Return the [X, Y] coordinate for the center point of the cell that contains the specified text.  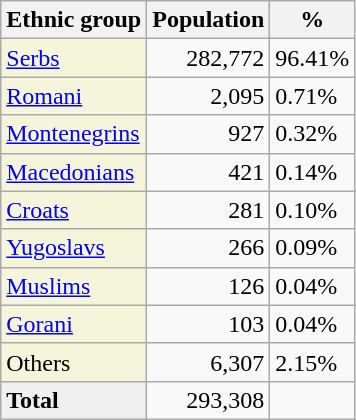
421 [208, 172]
266 [208, 248]
126 [208, 286]
96.41% [312, 58]
281 [208, 210]
282,772 [208, 58]
Gorani [74, 324]
Others [74, 362]
2,095 [208, 96]
Population [208, 20]
0.14% [312, 172]
0.32% [312, 134]
Serbs [74, 58]
103 [208, 324]
2.15% [312, 362]
% [312, 20]
Montenegrins [74, 134]
927 [208, 134]
0.10% [312, 210]
Muslims [74, 286]
Macedonians [74, 172]
Ethnic group [74, 20]
Croats [74, 210]
0.09% [312, 248]
6,307 [208, 362]
Yugoslavs [74, 248]
Total [74, 400]
293,308 [208, 400]
0.71% [312, 96]
Romani [74, 96]
